Output the (X, Y) coordinate of the center of the cell containing the given text.  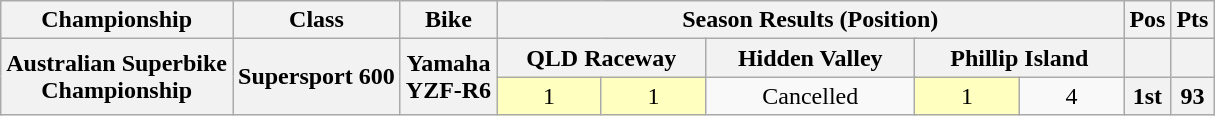
Hidden Valley (810, 58)
Supersport 600 (317, 77)
Australian Superbike Championship (117, 77)
QLD Raceway (602, 58)
Season Results (Position) (810, 20)
Yamaha YZF-R6 (448, 77)
Class (317, 20)
Championship (117, 20)
Bike (448, 20)
Pos (1148, 20)
Cancelled (810, 96)
Pts (1192, 20)
4 (1072, 96)
Phillip Island (1020, 58)
93 (1192, 96)
1st (1148, 96)
